Output the [x, y] coordinate of the center of the cell containing the given text.  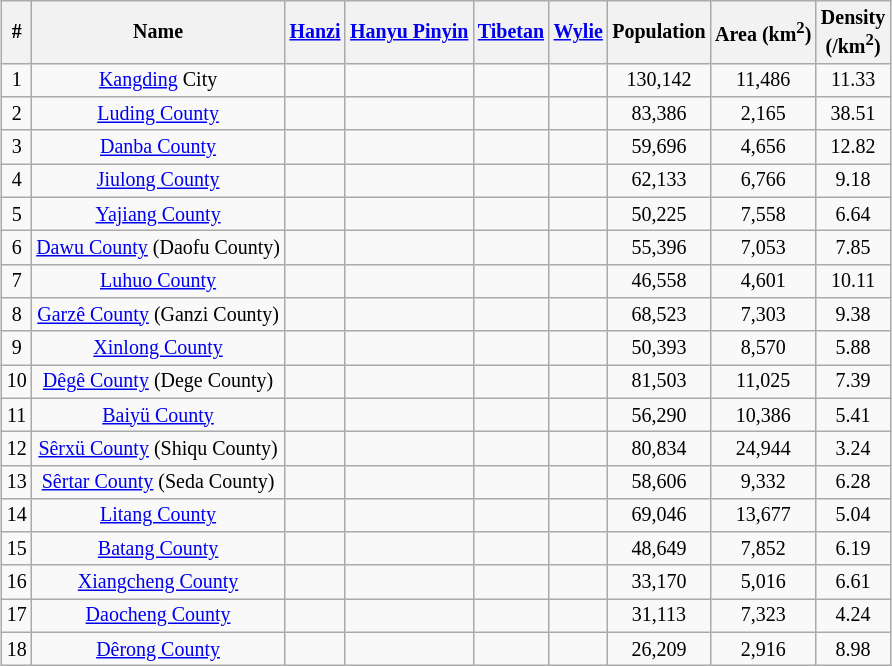
6 [16, 248]
Luhuo County [158, 282]
68,523 [660, 314]
8.98 [853, 650]
Litang County [158, 516]
38.51 [853, 114]
Tibetan [511, 32]
13 [16, 482]
10.11 [853, 282]
Dêrong County [158, 650]
Xinlong County [158, 348]
26,209 [660, 650]
8 [16, 314]
7,303 [763, 314]
48,649 [660, 548]
Name [158, 32]
33,170 [660, 582]
5.88 [853, 348]
6.19 [853, 548]
50,393 [660, 348]
Xiangcheng County [158, 582]
11 [16, 414]
5.04 [853, 516]
6.28 [853, 482]
3.24 [853, 448]
56,290 [660, 414]
7,558 [763, 214]
24,944 [763, 448]
9,332 [763, 482]
10 [16, 382]
Sêrtar County (Seda County) [158, 482]
2,916 [763, 650]
Garzê County (Ganzi County) [158, 314]
5.41 [853, 414]
Danba County [158, 148]
15 [16, 548]
Sêrxü County (Shiqu County) [158, 448]
Hanyu Pinyin [409, 32]
Luding County [158, 114]
9.18 [853, 180]
1 [16, 80]
62,133 [660, 180]
16 [16, 582]
5,016 [763, 582]
7,323 [763, 616]
31,113 [660, 616]
18 [16, 650]
Yajiang County [158, 214]
Baiyü County [158, 414]
9.38 [853, 314]
# [16, 32]
4,656 [763, 148]
Population [660, 32]
11,025 [763, 382]
58,606 [660, 482]
7.39 [853, 382]
10,386 [763, 414]
Kangding City [158, 80]
13,677 [763, 516]
12 [16, 448]
12.82 [853, 148]
4 [16, 180]
Jiulong County [158, 180]
11,486 [763, 80]
Area (km2) [763, 32]
80,834 [660, 448]
50,225 [660, 214]
5 [16, 214]
6,766 [763, 180]
8,570 [763, 348]
6.64 [853, 214]
46,558 [660, 282]
Dawu County (Daofu County) [158, 248]
3 [16, 148]
4,601 [763, 282]
Hanzi [316, 32]
9 [16, 348]
59,696 [660, 148]
2,165 [763, 114]
2 [16, 114]
Daocheng County [158, 616]
Batang County [158, 548]
83,386 [660, 114]
7,852 [763, 548]
7 [16, 282]
55,396 [660, 248]
6.61 [853, 582]
11.33 [853, 80]
69,046 [660, 516]
7,053 [763, 248]
4.24 [853, 616]
Dêgê County (Dege County) [158, 382]
81,503 [660, 382]
Wylie [578, 32]
Density(/km2) [853, 32]
14 [16, 516]
17 [16, 616]
7.85 [853, 248]
130,142 [660, 80]
